Detect which cell encompasses the target text, then output its (x, y) center coordinate. 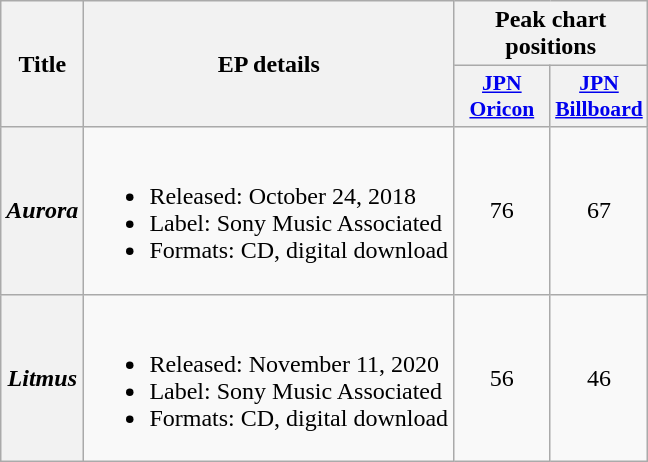
Title (42, 64)
Aurora (42, 210)
JPNOricon (502, 96)
76 (502, 210)
Released: October 24, 2018Label: Sony Music AssociatedFormats: CD, digital download (269, 210)
Released: November 11, 2020Label: Sony Music AssociatedFormats: CD, digital download (269, 378)
JPNBillboard (599, 96)
67 (599, 210)
EP details (269, 64)
46 (599, 378)
56 (502, 378)
Peak chart positions (551, 34)
Litmus (42, 378)
